Output the [X, Y] coordinate of the center of the cell containing the given text.  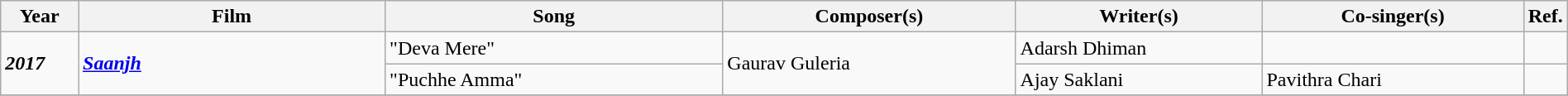
2017 [40, 64]
Writer(s) [1139, 17]
Saanjh [232, 64]
Pavithra Chari [1393, 79]
Ref. [1545, 17]
"Puchhe Amma" [554, 79]
Song [554, 17]
Ajay Saklani [1139, 79]
Gaurav Guleria [869, 64]
Composer(s) [869, 17]
"Deva Mere" [554, 48]
Film [232, 17]
Adarsh Dhiman [1139, 48]
Co-singer(s) [1393, 17]
Year [40, 17]
